Determine the [X, Y] coordinate at the center of the cell enclosing the given text.  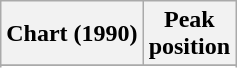
Chart (1990) [72, 34]
Peakposition [189, 34]
